Detect which cell encompasses the target text, then output its [x, y] center coordinate. 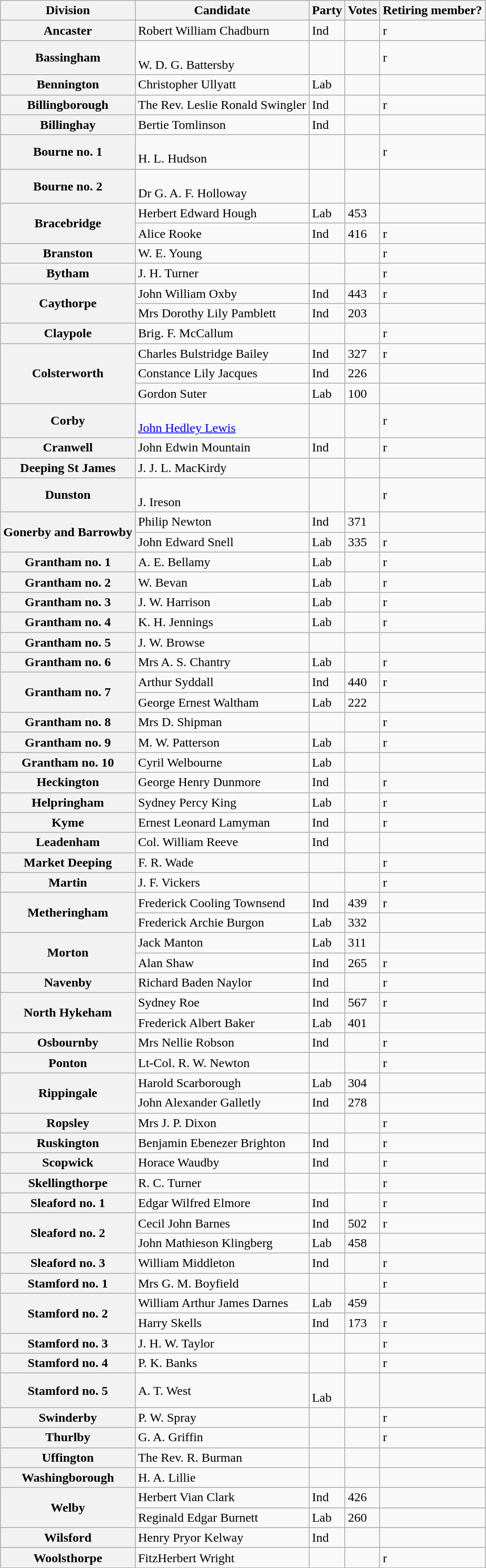
Metheringham [68, 912]
Sleaford no. 2 [68, 1233]
Woolsthorpe [68, 1557]
William Arthur James Darnes [222, 1303]
John Edward Snell [222, 542]
Stamford no. 2 [68, 1313]
Martin [68, 882]
Ruskington [68, 1143]
J. J. L. MacKirdy [222, 468]
FitzHerbert Wright [222, 1557]
Gordon Suter [222, 394]
Mrs A. S. Chantry [222, 662]
Grantham no. 2 [68, 582]
Robert William Chadburn [222, 31]
Ernest Leonard Lamyman [222, 822]
Grantham no. 4 [68, 622]
Caythorpe [68, 303]
Mrs Nellie Robson [222, 1043]
Market Deeping [68, 862]
R. C. Turner [222, 1183]
Billingborough [68, 105]
Horace Waudby [222, 1163]
M. W. Patterson [222, 742]
Scopwick [68, 1163]
453 [362, 213]
Morton [68, 952]
J. H. W. Taylor [222, 1343]
Swinderby [68, 1418]
Philip Newton [222, 522]
416 [362, 233]
Charles Bulstridge Bailey [222, 354]
Stamford no. 1 [68, 1283]
North Hykeham [68, 1013]
Gonerby and Barrowby [68, 532]
Sleaford no. 1 [68, 1203]
Frederick Albert Baker [222, 1023]
K. H. Jennings [222, 622]
Mrs D. Shipman [222, 722]
Lt-Col. R. W. Newton [222, 1063]
459 [362, 1303]
Bertie Tomlinson [222, 125]
Rippingale [68, 1093]
439 [362, 902]
327 [362, 354]
Helpringham [68, 802]
Reginald Edgar Burnett [222, 1517]
Frederick Archie Burgon [222, 922]
Grantham no. 10 [68, 762]
Ponton [68, 1063]
Party [327, 11]
George Henry Dunmore [222, 782]
426 [362, 1497]
Brig. F. McCallum [222, 334]
Sydney Percy King [222, 802]
F. R. Wade [222, 862]
Branston [68, 253]
A. T. West [222, 1390]
Bourne no. 2 [68, 186]
Division [68, 11]
W. D. G. Battersby [222, 58]
Grantham no. 7 [68, 692]
P. W. Spray [222, 1418]
George Ernest Waltham [222, 702]
John Edwin Mountain [222, 448]
G. A. Griffin [222, 1438]
J. W. Harrison [222, 602]
John William Oxby [222, 293]
John Mathieson Klingberg [222, 1243]
Stamford no. 5 [68, 1390]
Skellingthorpe [68, 1183]
502 [362, 1223]
Candidate [222, 11]
567 [362, 1003]
Alice Rooke [222, 233]
Grantham no. 1 [68, 562]
Kyme [68, 822]
H. L. Hudson [222, 152]
Bytham [68, 273]
Constance Lily Jacques [222, 374]
Heckington [68, 782]
John Hedley Lewis [222, 421]
Retiring member? [432, 11]
440 [362, 682]
William Middleton [222, 1263]
Sydney Roe [222, 1003]
Harold Scarborough [222, 1083]
Deeping St James [68, 468]
Leadenham [68, 842]
Jack Manton [222, 942]
J. H. Turner [222, 273]
Richard Baden Naylor [222, 983]
Wilsford [68, 1537]
Osbournby [68, 1043]
100 [362, 394]
Bourne no. 1 [68, 152]
Welby [68, 1507]
Navenby [68, 983]
Bennington [68, 85]
Alan Shaw [222, 962]
Grantham no. 6 [68, 662]
Cyril Welbourne [222, 762]
W. E. Young [222, 253]
A. E. Bellamy [222, 562]
Col. William Reeve [222, 842]
332 [362, 922]
Sleaford no. 3 [68, 1263]
371 [362, 522]
Ropsley [68, 1123]
Claypole [68, 334]
Edgar Wilfred Elmore [222, 1203]
P. K. Banks [222, 1363]
Cranwell [68, 448]
458 [362, 1243]
Uffington [68, 1458]
H. A. Lillie [222, 1477]
Grantham no. 3 [68, 602]
Ancaster [68, 31]
Stamford no. 3 [68, 1343]
Billinghay [68, 125]
278 [362, 1103]
Washingborough [68, 1477]
John Alexander Galletly [222, 1103]
335 [362, 542]
The Rev. Leslie Ronald Swingler [222, 105]
173 [362, 1323]
Dunston [68, 495]
W. Bevan [222, 582]
J. W. Browse [222, 642]
Arthur Syddall [222, 682]
222 [362, 702]
Corby [68, 421]
The Rev. R. Burman [222, 1458]
J. F. Vickers [222, 882]
Votes [362, 11]
226 [362, 374]
Cecil John Barnes [222, 1223]
Benjamin Ebenezer Brighton [222, 1143]
260 [362, 1517]
401 [362, 1023]
Bracebridge [68, 223]
311 [362, 942]
265 [362, 962]
Grantham no. 5 [68, 642]
203 [362, 314]
Christopher Ullyatt [222, 85]
Thurlby [68, 1438]
Grantham no. 8 [68, 722]
Dr G. A. F. Holloway [222, 186]
Stamford no. 4 [68, 1363]
Colsterworth [68, 374]
304 [362, 1083]
443 [362, 293]
Mrs Dorothy Lily Pamblett [222, 314]
Bassingham [68, 58]
Mrs G. M. Boyfield [222, 1283]
Herbert Vian Clark [222, 1497]
Mrs J. P. Dixon [222, 1123]
Herbert Edward Hough [222, 213]
J. Ireson [222, 495]
Henry Pryor Kelway [222, 1537]
Frederick Cooling Townsend [222, 902]
Harry Skells [222, 1323]
Grantham no. 9 [68, 742]
